Pinpoint the cell where the given text exists, returning its (x, y) midpoint coordinate. 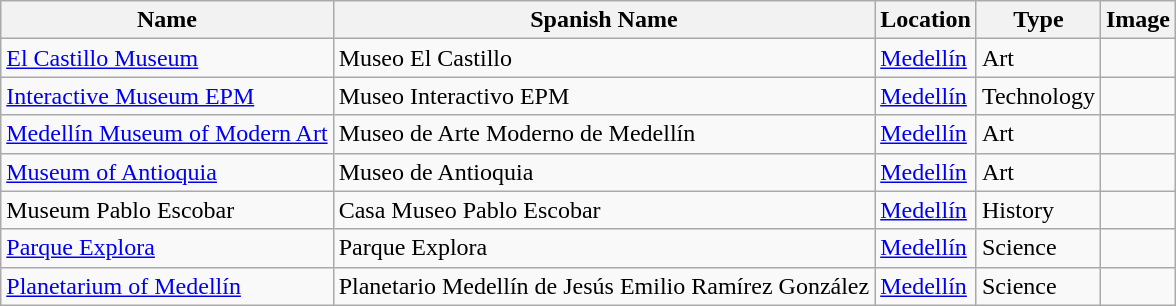
Museum of Antioquia (167, 172)
Museo Interactivo EPM (604, 96)
Name (167, 20)
Location (926, 20)
Planetario Medellín de Jesús Emilio Ramírez González (604, 286)
Technology (1038, 96)
Museum Pablo Escobar (167, 210)
Type (1038, 20)
Museo de Arte Moderno de Medellín (604, 134)
Interactive Museum EPM (167, 96)
Spanish Name (604, 20)
Planetarium of Medellín (167, 286)
Medellín Museum of Modern Art (167, 134)
Museo El Castillo (604, 58)
Casa Museo Pablo Escobar (604, 210)
El Castillo Museum (167, 58)
Museo de Antioquia (604, 172)
Image (1138, 20)
History (1038, 210)
